Locate the cell with the specified text and output its (X, Y) center coordinate. 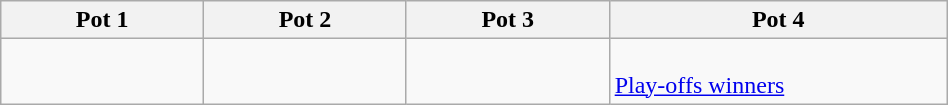
Pot 3 (508, 20)
Pot 2 (306, 20)
Pot 4 (778, 20)
Play-offs winners (778, 72)
Pot 1 (102, 20)
